Determine the [X, Y] coordinate at the center of the cell enclosing the given text.  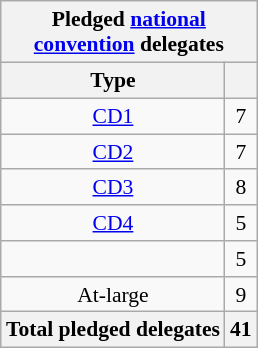
CD4 [113, 223]
Type [113, 80]
CD2 [113, 152]
Pledged nationalconvention delegates [129, 32]
At-large [113, 294]
41 [241, 330]
8 [241, 187]
CD3 [113, 187]
CD1 [113, 116]
Total pledged delegates [113, 330]
9 [241, 294]
